From the cell containing the given text, extract its center point as [x, y] coordinate. 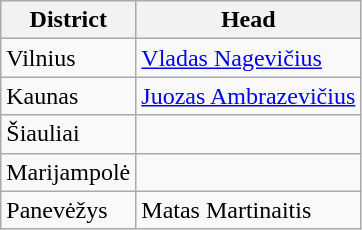
District [68, 20]
Head [248, 20]
Matas Martinaitis [248, 210]
Marijampolė [68, 172]
Panevėžys [68, 210]
Vilnius [68, 58]
Juozas Ambrazevičius [248, 96]
Vladas Nagevičius [248, 58]
Šiauliai [68, 134]
Kaunas [68, 96]
